Return the [x, y] coordinate for the center point of the cell that contains the specified text.  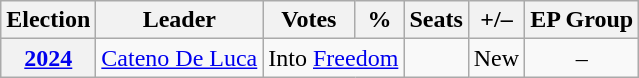
EP Group [582, 20]
Seats [436, 20]
Leader [180, 20]
2024 [48, 58]
Into Freedom [334, 58]
+/– [496, 20]
Election [48, 20]
% [380, 20]
– [582, 58]
New [496, 58]
Cateno De Luca [180, 58]
Votes [309, 20]
